Identify which cell holds the provided text, then report its [X, Y] central coordinate. 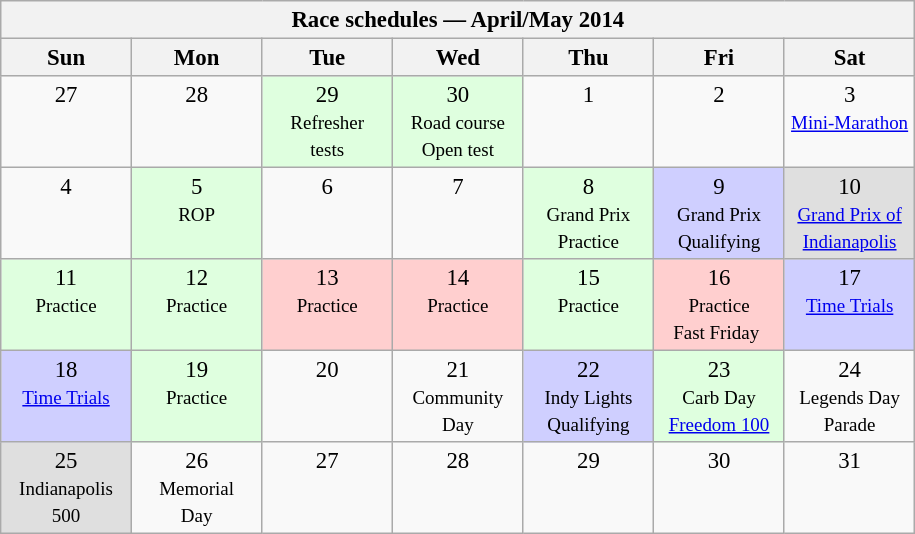
3Mini-Marathon [850, 122]
21CommunityDay [458, 397]
9Grand PrixQualifying [720, 214]
22Indy LightsQualifying [588, 397]
12Practice [196, 305]
8Grand PrixPractice [588, 214]
13Practice [328, 305]
29 [588, 488]
10Grand Prix ofIndianapolis [850, 214]
24Legends DayParade [850, 397]
14Practice [458, 305]
Mon [196, 58]
Tue [328, 58]
11Practice [66, 305]
26MemorialDay [196, 488]
19Practice [196, 397]
Wed [458, 58]
2 [720, 122]
29Refreshertests [328, 122]
5ROP [196, 214]
17Time Trials [850, 305]
Thu [588, 58]
Sun [66, 58]
31 [850, 488]
16Practice Fast Friday [720, 305]
23Carb Day Freedom 100 [720, 397]
18Time Trials [66, 397]
25Indianapolis500 [66, 488]
30 [720, 488]
7 [458, 214]
20 [328, 397]
Race schedules — April/May 2014 [458, 20]
30Road courseOpen test [458, 122]
1 [588, 122]
15Practice [588, 305]
Sat [850, 58]
Fri [720, 58]
6 [328, 214]
4 [66, 214]
